From the cell containing the given text, extract its center point as (x, y) coordinate. 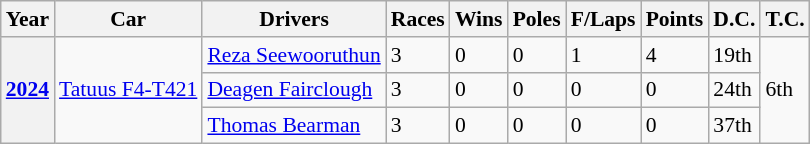
T.C. (784, 19)
37th (734, 126)
19th (734, 55)
Races (418, 19)
6th (784, 90)
D.C. (734, 19)
Points (675, 19)
Car (128, 19)
Deagen Fairclough (294, 90)
1 (604, 55)
Reza Seewooruthun (294, 55)
24th (734, 90)
F/Laps (604, 19)
4 (675, 55)
Tatuus F4-T421 (128, 90)
2024 (28, 90)
Poles (537, 19)
Wins (479, 19)
Thomas Bearman (294, 126)
Year (28, 19)
Drivers (294, 19)
